Find where the given text appears and provide that cell's center as [X, Y] coordinate. 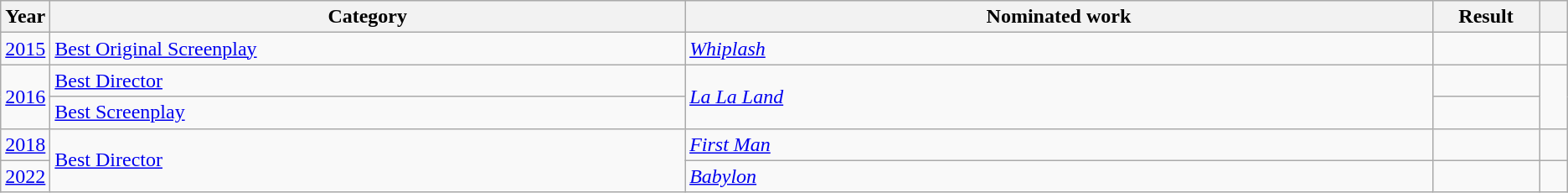
Category [368, 17]
Year [25, 17]
La La Land [1059, 96]
Whiplash [1059, 49]
Best Screenplay [368, 112]
2016 [25, 96]
2022 [25, 176]
Nominated work [1059, 17]
2018 [25, 144]
Result [1486, 17]
Babylon [1059, 176]
First Man [1059, 144]
Best Original Screenplay [368, 49]
2015 [25, 49]
